Provide the [X, Y] coordinate of the cell's center where the given text is located.  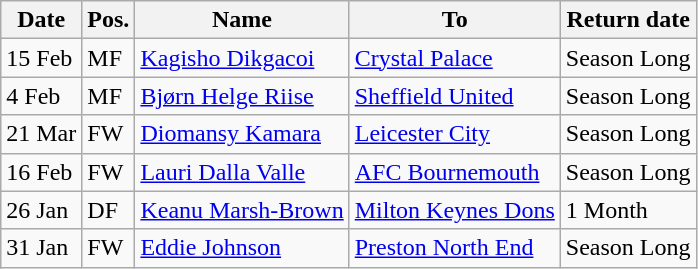
26 Jan [42, 210]
Leicester City [454, 134]
Diomansy Kamara [242, 134]
DF [108, 210]
1 Month [628, 210]
16 Feb [42, 172]
Sheffield United [454, 96]
Bjørn Helge Riise [242, 96]
Pos. [108, 20]
AFC Bournemouth [454, 172]
Kagisho Dikgacoi [242, 58]
Name [242, 20]
Preston North End [454, 248]
21 Mar [42, 134]
4 Feb [42, 96]
15 Feb [42, 58]
Return date [628, 20]
Eddie Johnson [242, 248]
Keanu Marsh-Brown [242, 210]
To [454, 20]
Date [42, 20]
Lauri Dalla Valle [242, 172]
31 Jan [42, 248]
Milton Keynes Dons [454, 210]
Crystal Palace [454, 58]
